Extract the [X, Y] coordinate from the center of the cell holding the provided text.  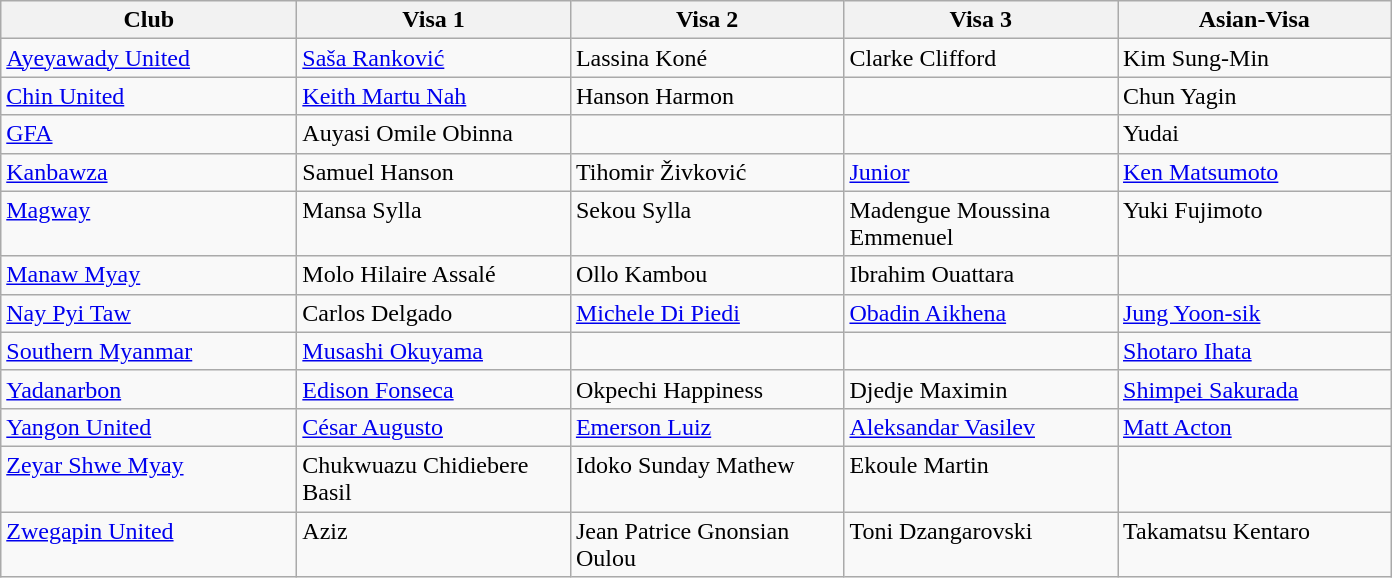
Auyasi Omile Obinna [434, 134]
Chun Yagin [1255, 96]
Mansa Sylla [434, 224]
Shimpei Sakurada [1255, 389]
Nay Pyi Taw [149, 313]
Yudai [1255, 134]
Michele Di Piedi [707, 313]
Ekoule Martin [981, 478]
Junior [981, 172]
Visa 2 [707, 20]
Visa 1 [434, 20]
Samuel Hanson [434, 172]
Ollo Kambou [707, 275]
Madengue Moussina Emmenuel [981, 224]
Matt Acton [1255, 427]
GFA [149, 134]
Emerson Luiz [707, 427]
César Augusto [434, 427]
Yuki Fujimoto [1255, 224]
Shotaro Ihata [1255, 351]
Djedje Maximin [981, 389]
Carlos Delgado [434, 313]
Keith Martu Nah [434, 96]
Jean Patrice Gnonsian Oulou [707, 544]
Aleksandar Vasilev [981, 427]
Yadanarbon [149, 389]
Chin United [149, 96]
Ayeyawady United [149, 58]
Magway [149, 224]
Sekou Sylla [707, 224]
Manaw Myay [149, 275]
Obadin Aikhena [981, 313]
Molo Hilaire Assalé [434, 275]
Takamatsu Kentaro [1255, 544]
Chukwuazu Chidiebere Basil [434, 478]
Ibrahim Ouattara [981, 275]
Musashi Okuyama [434, 351]
Clarke Clifford [981, 58]
Yangon United [149, 427]
Visa 3 [981, 20]
Southern Myanmar [149, 351]
Tihomir Živković [707, 172]
Aziz [434, 544]
Saša Ranković [434, 58]
Club [149, 20]
Kim Sung-Min [1255, 58]
Edison Fonseca [434, 389]
Ken Matsumoto [1255, 172]
Idoko Sunday Mathew [707, 478]
Zeyar Shwe Myay [149, 478]
Toni Dzangarovski [981, 544]
Okpechi Happiness [707, 389]
Zwegapin United [149, 544]
Lassina Koné [707, 58]
Hanson Harmon [707, 96]
Kanbawza [149, 172]
Jung Yoon-sik [1255, 313]
Asian-Visa [1255, 20]
